Determine the (x, y) coordinate at the center of the cell enclosing the given text.  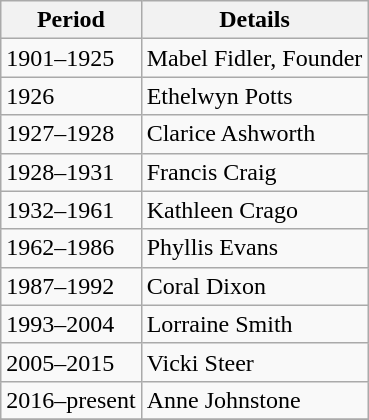
Coral Dixon (254, 286)
Lorraine Smith (254, 324)
2005–2015 (71, 362)
1927–1928 (71, 134)
1926 (71, 96)
1928–1931 (71, 172)
Mabel Fidler, Founder (254, 58)
Clarice Ashworth (254, 134)
1962–1986 (71, 248)
Period (71, 20)
Anne Johnstone (254, 400)
Details (254, 20)
Kathleen Crago (254, 210)
1901–1925 (71, 58)
2016–present (71, 400)
1987–1992 (71, 286)
Ethelwyn Potts (254, 96)
Vicki Steer (254, 362)
1932–1961 (71, 210)
Phyllis Evans (254, 248)
1993–2004 (71, 324)
Francis Craig (254, 172)
